Detect which cell encompasses the target text, then output its [x, y] center coordinate. 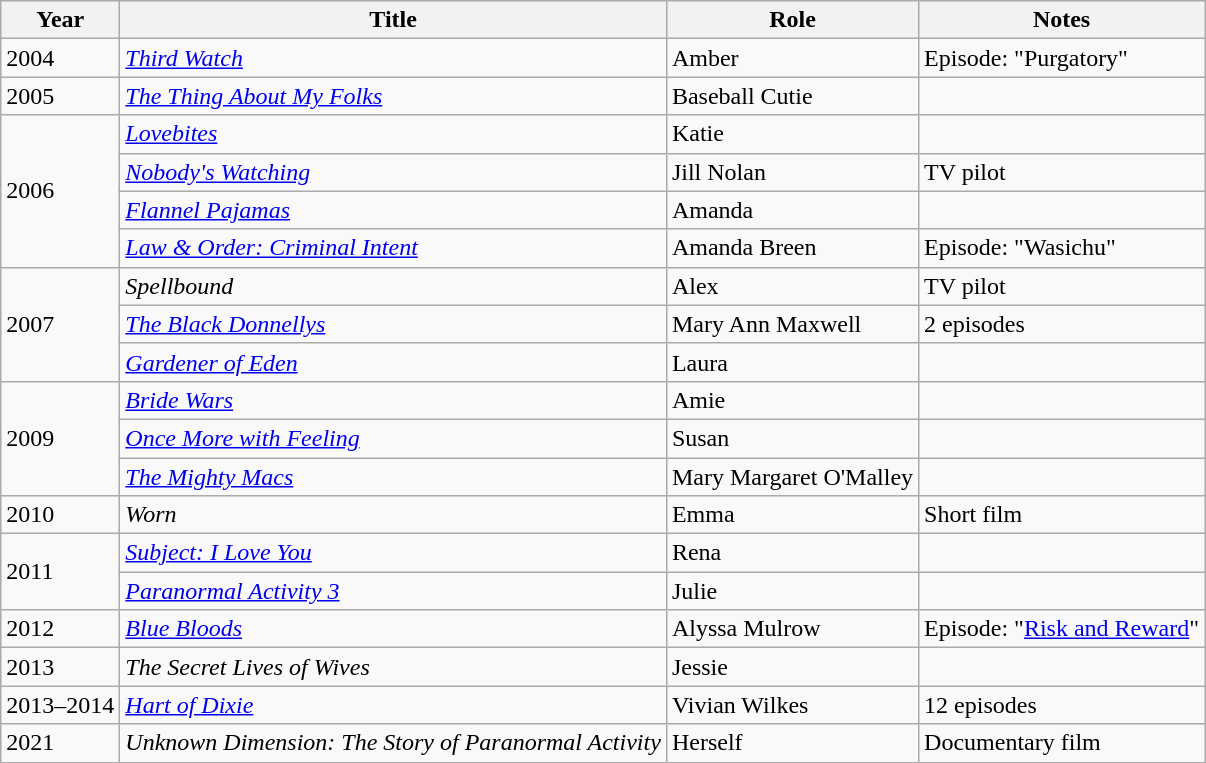
Amber [792, 58]
Lovebites [394, 134]
Gardener of Eden [394, 362]
Title [394, 20]
Mary Ann Maxwell [792, 324]
The Secret Lives of Wives [394, 667]
Julie [792, 591]
2007 [60, 324]
2012 [60, 629]
Mary Margaret O'Malley [792, 477]
Vivian Wilkes [792, 705]
Documentary film [1062, 743]
Law & Order: Criminal Intent [394, 248]
Episode: "Purgatory" [1062, 58]
Susan [792, 438]
Jessie [792, 667]
Flannel Pajamas [394, 210]
2013 [60, 667]
2013–2014 [60, 705]
Amie [792, 400]
2009 [60, 438]
Third Watch [394, 58]
Amanda Breen [792, 248]
Paranormal Activity 3 [394, 591]
The Thing About My Folks [394, 96]
Rena [792, 553]
Alex [792, 286]
Hart of Dixie [394, 705]
Episode: "Risk and Reward" [1062, 629]
2 episodes [1062, 324]
Notes [1062, 20]
The Mighty Macs [394, 477]
Episode: "Wasichu" [1062, 248]
Bride Wars [394, 400]
Nobody's Watching [394, 172]
Subject: I Love You [394, 553]
2021 [60, 743]
The Black Donnellys [394, 324]
Herself [792, 743]
Spellbound [394, 286]
2004 [60, 58]
Blue Bloods [394, 629]
2006 [60, 191]
Jill Nolan [792, 172]
Short film [1062, 515]
2011 [60, 572]
2005 [60, 96]
Alyssa Mulrow [792, 629]
Baseball Cutie [792, 96]
Year [60, 20]
12 episodes [1062, 705]
Emma [792, 515]
Katie [792, 134]
2010 [60, 515]
Worn [394, 515]
Role [792, 20]
Amanda [792, 210]
Unknown Dimension: The Story of Paranormal Activity [394, 743]
Laura [792, 362]
Once More with Feeling [394, 438]
